Output the (X, Y) coordinate of the center of the cell containing the given text.  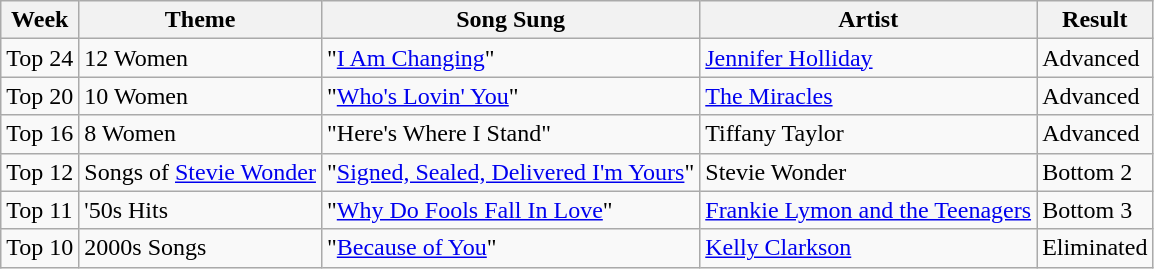
10 Women (200, 96)
'50s Hits (200, 210)
"Signed, Sealed, Delivered I'm Yours" (510, 172)
8 Women (200, 134)
Result (1095, 20)
"Here's Where I Stand" (510, 134)
Bottom 3 (1095, 210)
12 Women (200, 58)
"Because of You" (510, 248)
2000s Songs (200, 248)
Tiffany Taylor (868, 134)
"Who's Lovin' You" (510, 96)
Bottom 2 (1095, 172)
Stevie Wonder (868, 172)
Top 20 (40, 96)
Artist (868, 20)
Jennifer Holliday (868, 58)
Songs of Stevie Wonder (200, 172)
"Why Do Fools Fall In Love" (510, 210)
"I Am Changing" (510, 58)
Week (40, 20)
Top 16 (40, 134)
Top 10 (40, 248)
Kelly Clarkson (868, 248)
The Miracles (868, 96)
Top 24 (40, 58)
Song Sung (510, 20)
Eliminated (1095, 248)
Top 12 (40, 172)
Theme (200, 20)
Frankie Lymon and the Teenagers (868, 210)
Top 11 (40, 210)
